For the text-containing cell, return its midpoint in [X, Y] coordinate format. 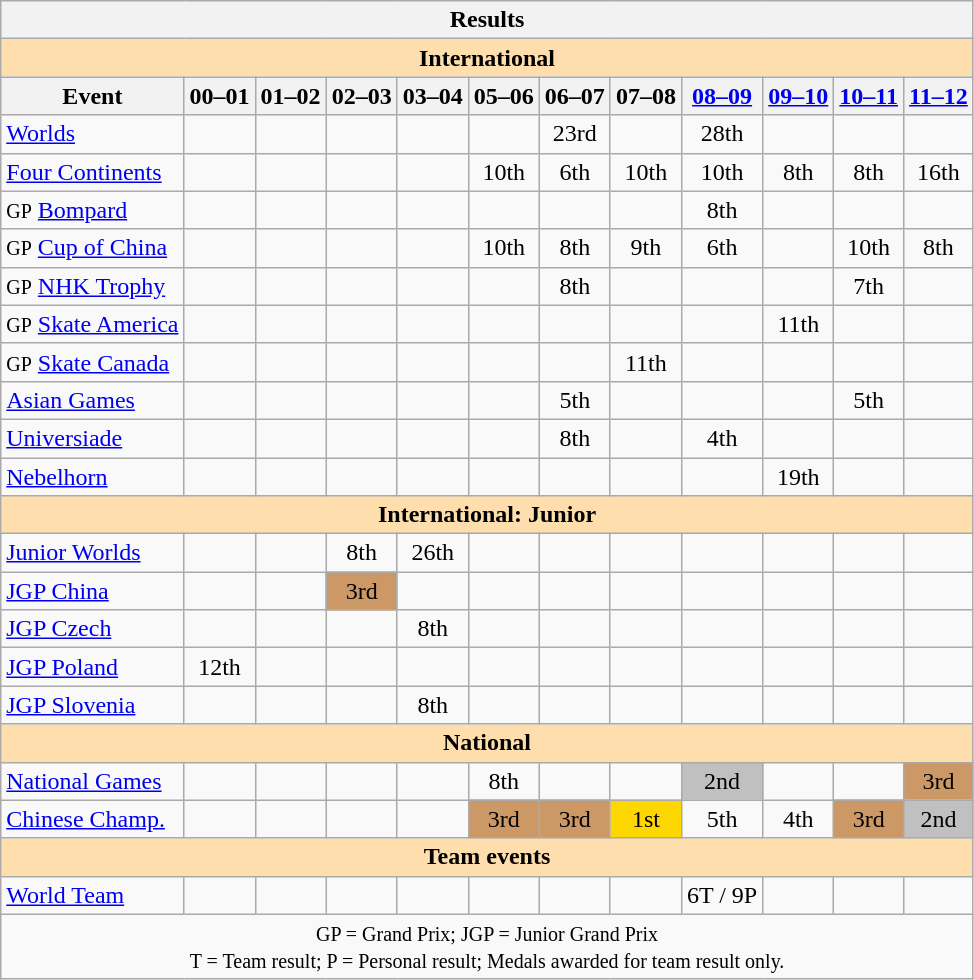
Worlds [92, 134]
JGP China [92, 591]
JGP Poland [92, 667]
03–04 [432, 96]
19th [798, 477]
6T / 9P [722, 895]
Asian Games [92, 400]
08–09 [722, 96]
26th [432, 553]
28th [722, 134]
Results [488, 20]
International [488, 58]
GP Skate Canada [92, 362]
7th [869, 286]
Four Continents [92, 172]
Chinese Champ. [92, 819]
Team events [488, 857]
National [488, 743]
GP Cup of China [92, 248]
GP NHK Trophy [92, 286]
11–12 [939, 96]
GP Bompard [92, 210]
World Team [92, 895]
16th [939, 172]
GP Skate America [92, 324]
Universiade [92, 438]
01–02 [290, 96]
07–08 [646, 96]
05–06 [504, 96]
Event [92, 96]
10–11 [869, 96]
National Games [92, 781]
JGP Slovenia [92, 705]
02–03 [362, 96]
GP = Grand Prix; JGP = Junior Grand Prix T = Team result; P = Personal result; Medals awarded for team result only. [488, 946]
Nebelhorn [92, 477]
1st [646, 819]
JGP Czech [92, 629]
00–01 [220, 96]
International: Junior [488, 515]
12th [220, 667]
Junior Worlds [92, 553]
23rd [574, 134]
9th [646, 248]
06–07 [574, 96]
09–10 [798, 96]
